Find where the given text appears and provide that cell's center as [x, y] coordinate. 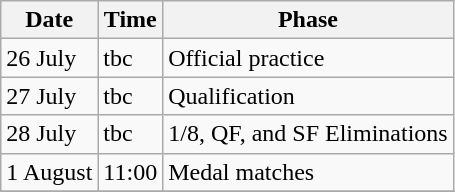
Phase [308, 20]
Medal matches [308, 172]
Qualification [308, 96]
Official practice [308, 58]
11:00 [130, 172]
27 July [50, 96]
1 August [50, 172]
28 July [50, 134]
1/8, QF, and SF Eliminations [308, 134]
26 July [50, 58]
Date [50, 20]
Time [130, 20]
